Locate the cell with the specified text and output its [X, Y] center coordinate. 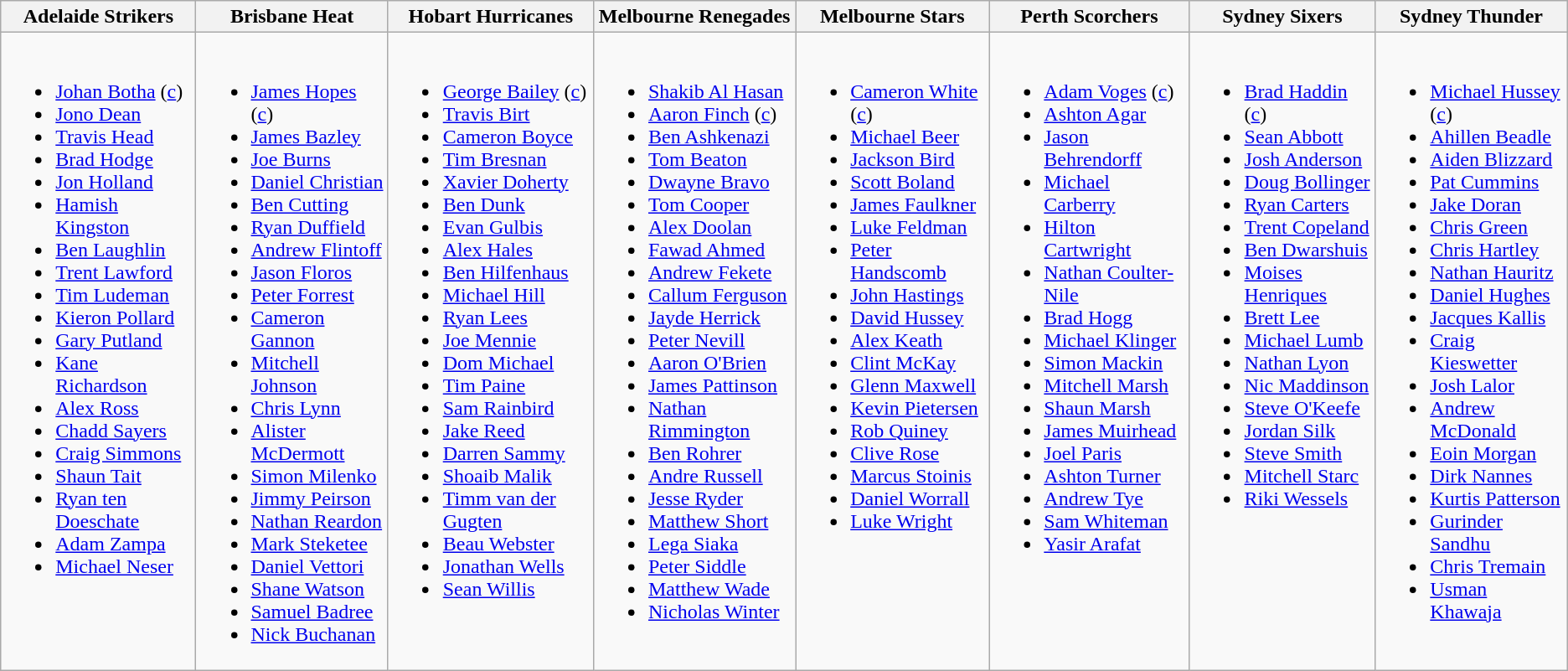
Melbourne Stars [893, 17]
Hobart Hurricanes [491, 17]
Melbourne Renegades [694, 17]
Sydney Sixers [1282, 17]
Perth Scorchers [1089, 17]
Sydney Thunder [1471, 17]
Brisbane Heat [291, 17]
Adelaide Strikers [99, 17]
